Pinpoint the cell where the given text exists, returning its [x, y] midpoint coordinate. 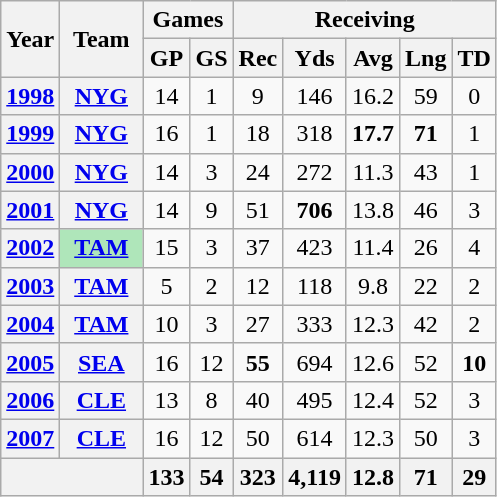
Team [102, 39]
22 [426, 286]
423 [315, 248]
37 [258, 248]
Receiving [364, 20]
55 [258, 362]
11.4 [372, 248]
318 [315, 134]
12.4 [372, 400]
Games [188, 20]
27 [258, 324]
46 [426, 210]
4 [474, 248]
Yds [315, 58]
2003 [30, 286]
16.2 [372, 96]
Lng [426, 58]
13.8 [372, 210]
0 [474, 96]
272 [315, 172]
13 [166, 400]
5 [166, 286]
323 [258, 477]
146 [315, 96]
24 [258, 172]
59 [426, 96]
Rec [258, 58]
706 [315, 210]
29 [474, 477]
43 [426, 172]
2004 [30, 324]
54 [212, 477]
15 [166, 248]
42 [426, 324]
133 [166, 477]
12.6 [372, 362]
614 [315, 438]
495 [315, 400]
TD [474, 58]
18 [258, 134]
2000 [30, 172]
4,119 [315, 477]
17.7 [372, 134]
8 [212, 400]
GP [166, 58]
694 [315, 362]
SEA [102, 362]
11.3 [372, 172]
26 [426, 248]
40 [258, 400]
Year [30, 39]
51 [258, 210]
333 [315, 324]
2002 [30, 248]
2005 [30, 362]
Avg [372, 58]
9.8 [372, 286]
1998 [30, 96]
1999 [30, 134]
2001 [30, 210]
12.8 [372, 477]
2007 [30, 438]
118 [315, 286]
2006 [30, 400]
GS [212, 58]
